Determine the (X, Y) coordinate at the center of the cell enclosing the given text.  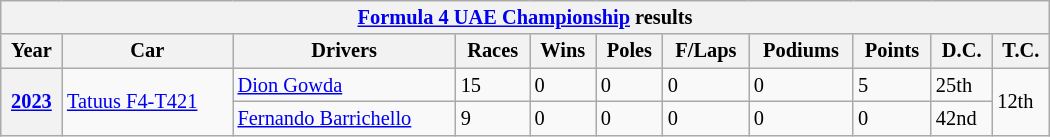
9 (493, 118)
Points (892, 51)
12th (1020, 102)
T.C. (1020, 51)
F/Laps (706, 51)
2023 (32, 102)
D.C. (962, 51)
Dion Gowda (344, 85)
Year (32, 51)
Podiums (801, 51)
Fernando Barrichello (344, 118)
Tatuus F4-T421 (148, 102)
Drivers (344, 51)
Formula 4 UAE Championship results (525, 17)
Races (493, 51)
5 (892, 85)
Car (148, 51)
25th (962, 85)
Wins (563, 51)
42nd (962, 118)
15 (493, 85)
Poles (630, 51)
